Provide the [X, Y] coordinate of the cell's center where the given text is located.  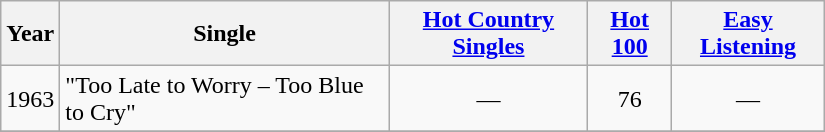
76 [630, 98]
Easy Listening [748, 34]
Single [225, 34]
"Too Late to Worry – Too Blue to Cry" [225, 98]
Hot Country Singles [488, 34]
1963 [30, 98]
Year [30, 34]
Hot 100 [630, 34]
